Extract the (X, Y) coordinate from the center of the cell holding the provided text.  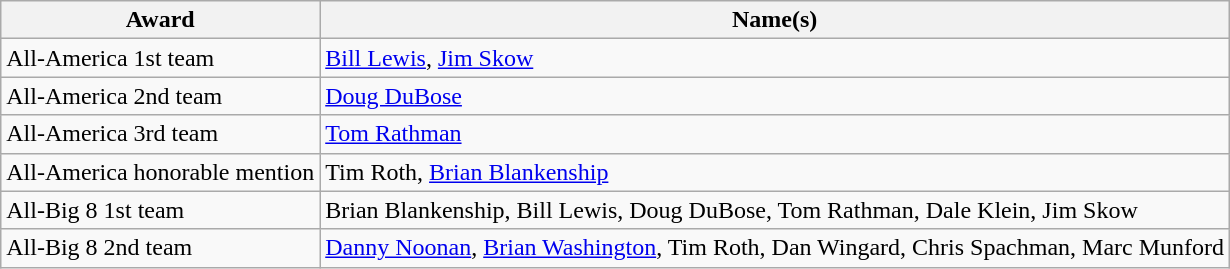
All-America honorable mention (160, 172)
All-America 2nd team (160, 96)
Danny Noonan, Brian Washington, Tim Roth, Dan Wingard, Chris Spachman, Marc Munford (775, 248)
All-America 3rd team (160, 134)
Brian Blankenship, Bill Lewis, Doug DuBose, Tom Rathman, Dale Klein, Jim Skow (775, 210)
Tom Rathman (775, 134)
Bill Lewis, Jim Skow (775, 58)
Tim Roth, Brian Blankenship (775, 172)
Name(s) (775, 20)
All-Big 8 2nd team (160, 248)
Award (160, 20)
Doug DuBose (775, 96)
All-America 1st team (160, 58)
All-Big 8 1st team (160, 210)
